Return (X, Y) of the center of cell containing provided text 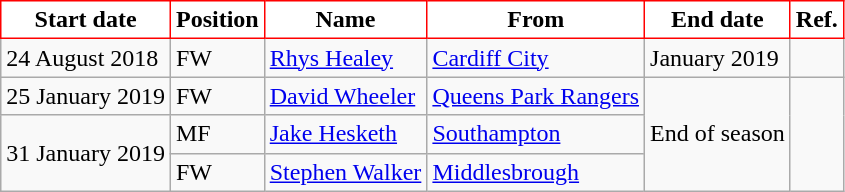
Southampton (536, 134)
Ref. (816, 20)
Start date (86, 20)
31 January 2019 (86, 153)
MF (217, 134)
From (536, 20)
End date (718, 20)
24 August 2018 (86, 58)
25 January 2019 (86, 96)
Position (217, 20)
Queens Park Rangers (536, 96)
Middlesbrough (536, 172)
Jake Hesketh (346, 134)
Cardiff City (536, 58)
Stephen Walker (346, 172)
Rhys Healey (346, 58)
Name (346, 20)
January 2019 (718, 58)
David Wheeler (346, 96)
End of season (718, 134)
